Return the [X, Y] coordinate for the center point of the cell that contains the specified text.  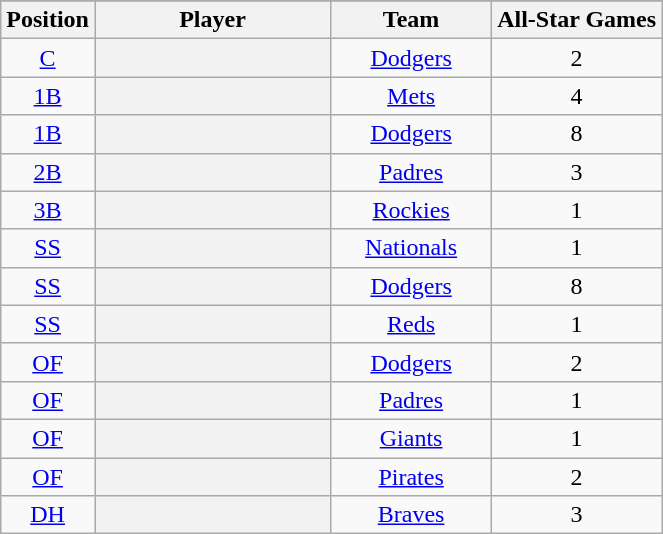
C [48, 58]
Team [412, 20]
3B [48, 210]
All-Star Games [577, 20]
Braves [412, 515]
Reds [412, 324]
DH [48, 515]
Nationals [412, 248]
Position [48, 20]
Mets [412, 96]
Player [212, 20]
2B [48, 172]
Pirates [412, 477]
Giants [412, 438]
Rockies [412, 210]
4 [577, 96]
